Find where the given text appears and provide that cell's center as [x, y] coordinate. 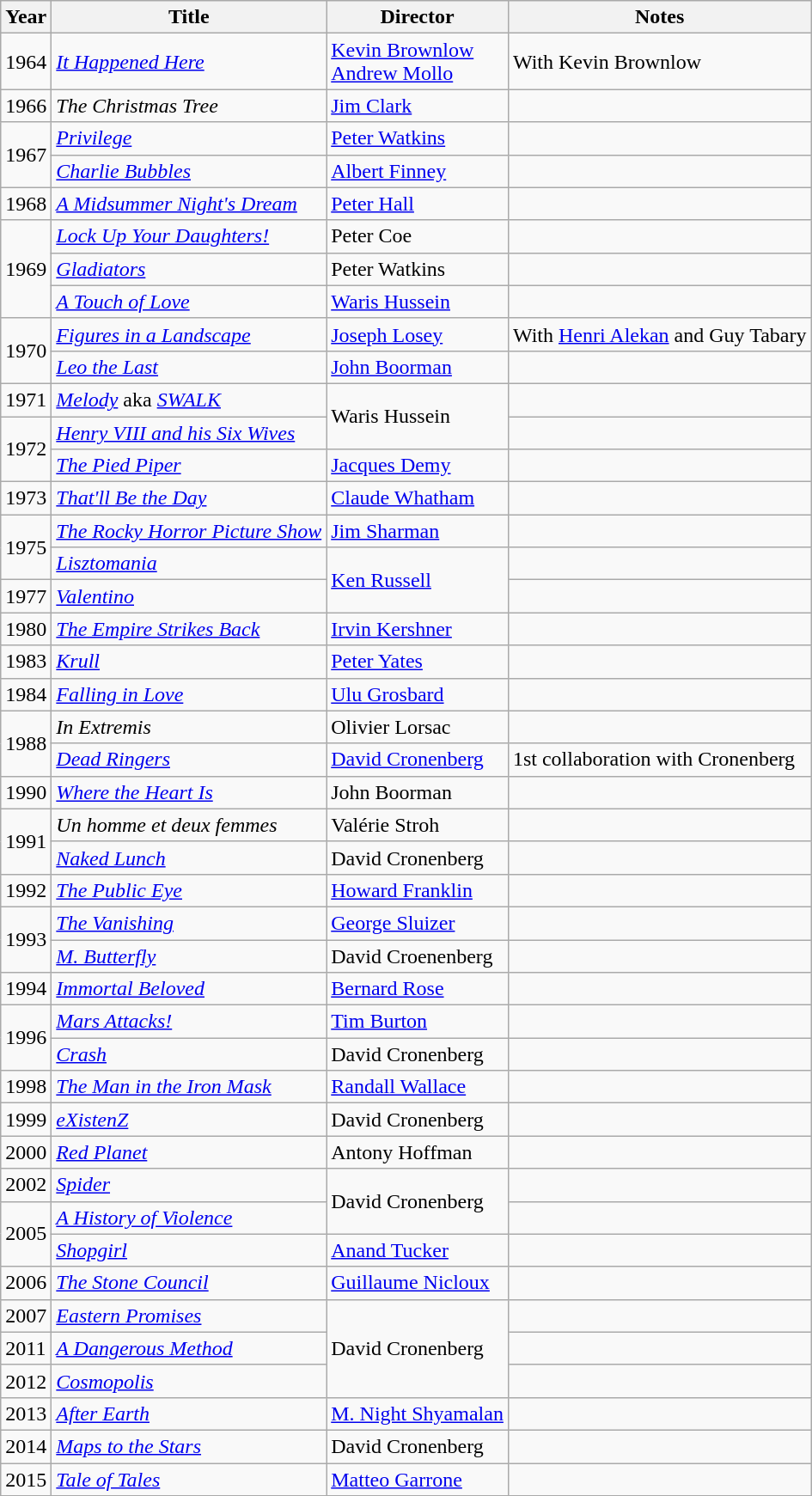
Claude Whatham [418, 498]
1984 [26, 694]
David Croenenberg [418, 956]
Tale of Tales [189, 1479]
Lisztomania [189, 564]
Melody aka SWALK [189, 400]
The Rocky Horror Picture Show [189, 531]
1996 [26, 1038]
1994 [26, 989]
1972 [26, 449]
1st collaboration with Cronenberg [660, 760]
Immortal Beloved [189, 989]
1990 [26, 792]
2005 [26, 1234]
Mars Attacks! [189, 1022]
2011 [26, 1348]
1968 [26, 204]
Guillaume Nicloux [418, 1283]
1983 [26, 662]
Bernard Rose [418, 989]
Henry VIII and his Six Wives [189, 432]
George Sluizer [418, 923]
Title [189, 17]
Lock Up Your Daughters! [189, 236]
Figures in a Landscape [189, 334]
2015 [26, 1479]
Kevin BrownlowAndrew Mollo [418, 62]
Dead Ringers [189, 760]
Anand Tucker [418, 1250]
The Empire Strikes Back [189, 629]
Matteo Garrone [418, 1479]
1977 [26, 596]
It Happened Here [189, 62]
Krull [189, 662]
1975 [26, 547]
Cosmopolis [189, 1381]
Director [418, 17]
That'll Be the Day [189, 498]
A History of Violence [189, 1218]
Randall Wallace [418, 1087]
Peter Yates [418, 662]
1966 [26, 106]
Valentino [189, 596]
With Henri Alekan and Guy Tabary [660, 334]
1993 [26, 939]
Irvin Kershner [418, 629]
Leo the Last [189, 367]
Crash [189, 1054]
Where the Heart Is [189, 792]
2006 [26, 1283]
Olivier Lorsac [418, 727]
Maps to the Stars [189, 1446]
A Midsummer Night's Dream [189, 204]
The Vanishing [189, 923]
Gladiators [189, 269]
Howard Franklin [418, 890]
In Extremis [189, 727]
Ken Russell [418, 580]
1988 [26, 743]
1970 [26, 351]
The Stone Council [189, 1283]
M. Butterfly [189, 956]
Charlie Bubbles [189, 171]
Eastern Promises [189, 1316]
After Earth [189, 1414]
1969 [26, 269]
Tim Burton [418, 1022]
2007 [26, 1316]
Peter Hall [418, 204]
2002 [26, 1185]
Joseph Losey [418, 334]
Peter Coe [418, 236]
1964 [26, 62]
eXistenZ [189, 1120]
Un homme et deux femmes [189, 825]
Falling in Love [189, 694]
1992 [26, 890]
Ulu Grosbard [418, 694]
The Christmas Tree [189, 106]
Notes [660, 17]
1999 [26, 1120]
2014 [26, 1446]
1971 [26, 400]
Antony Hoffman [418, 1152]
Jacques Demy [418, 466]
2013 [26, 1414]
Albert Finney [418, 171]
1980 [26, 629]
2000 [26, 1152]
The Man in the Iron Mask [189, 1087]
The Pied Piper [189, 466]
Red Planet [189, 1152]
Valérie Stroh [418, 825]
1991 [26, 841]
Jim Clark [418, 106]
Shopgirl [189, 1250]
1973 [26, 498]
Jim Sharman [418, 531]
2012 [26, 1381]
With Kevin Brownlow [660, 62]
A Touch of Love [189, 302]
1967 [26, 155]
The Public Eye [189, 890]
Privilege [189, 138]
M. Night Shyamalan [418, 1414]
A Dangerous Method [189, 1348]
Naked Lunch [189, 858]
Year [26, 17]
1998 [26, 1087]
Spider [189, 1185]
